Pinpoint the cell where the given text exists, returning its (x, y) midpoint coordinate. 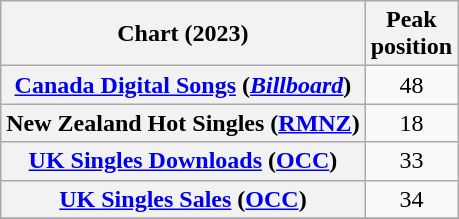
18 (411, 123)
34 (411, 199)
UK Singles Downloads (OCC) (183, 161)
Canada Digital Songs (Billboard) (183, 85)
Chart (2023) (183, 34)
New Zealand Hot Singles (RMNZ) (183, 123)
UK Singles Sales (OCC) (183, 199)
33 (411, 161)
Peakposition (411, 34)
48 (411, 85)
